Find where the given text appears and provide that cell's center as [x, y] coordinate. 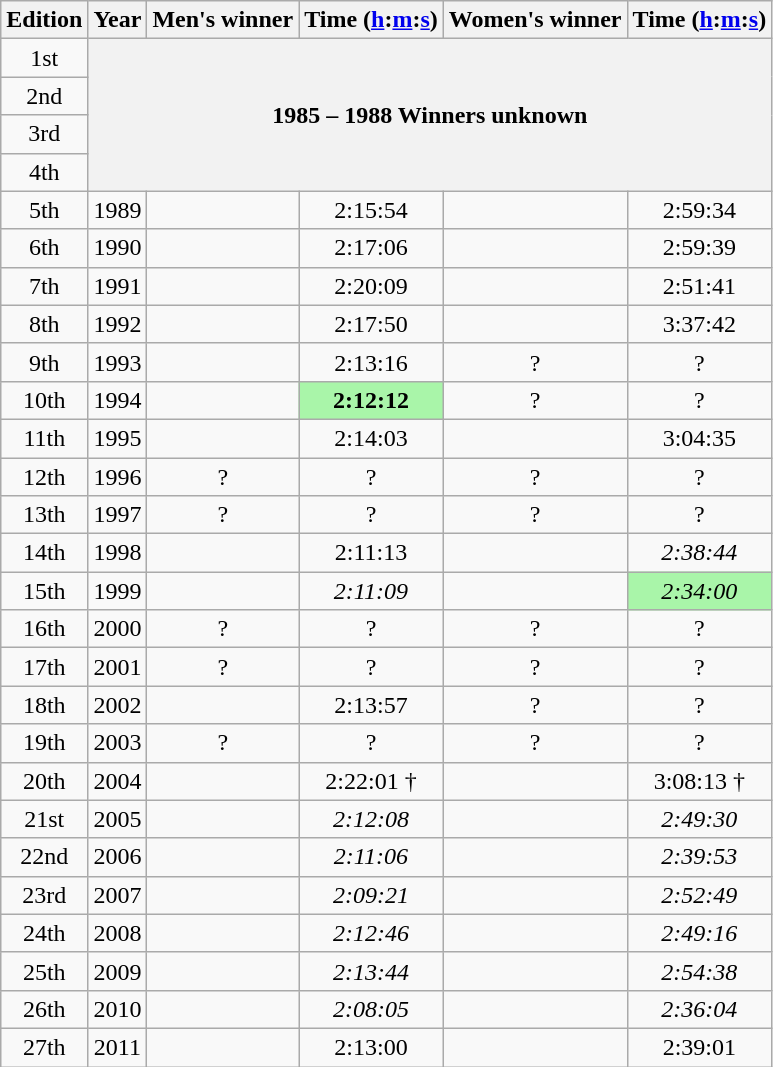
2009 [118, 971]
22nd [44, 857]
2:38:44 [700, 553]
2000 [118, 629]
1998 [118, 553]
9th [44, 362]
2:12:46 [372, 933]
2001 [118, 667]
Men's winner [223, 20]
20th [44, 781]
2:12:08 [372, 819]
2002 [118, 705]
2:08:05 [372, 1009]
2:12:12 [372, 400]
13th [44, 515]
2:52:49 [700, 895]
1985 – 1988 Winners unknown [430, 115]
2:14:03 [372, 438]
2005 [118, 819]
2:20:09 [372, 286]
2:11:06 [372, 857]
15th [44, 591]
2:39:01 [700, 1047]
2:59:34 [700, 210]
2:51:41 [700, 286]
2:36:04 [700, 1009]
2:13:57 [372, 705]
1992 [118, 324]
2:11:09 [372, 591]
1997 [118, 515]
Edition [44, 20]
21st [44, 819]
1991 [118, 286]
3:04:35 [700, 438]
17th [44, 667]
25th [44, 971]
1993 [118, 362]
24th [44, 933]
16th [44, 629]
2003 [118, 743]
2:11:13 [372, 553]
2:22:01 † [372, 781]
1989 [118, 210]
2:54:38 [700, 971]
2nd [44, 96]
2:13:00 [372, 1047]
2007 [118, 895]
1996 [118, 477]
1995 [118, 438]
23rd [44, 895]
10th [44, 400]
2:39:53 [700, 857]
2:17:50 [372, 324]
2:49:30 [700, 819]
2:34:00 [700, 591]
3:08:13 † [700, 781]
2010 [118, 1009]
26th [44, 1009]
2:13:44 [372, 971]
2006 [118, 857]
Women's winner [535, 20]
1999 [118, 591]
2011 [118, 1047]
2:59:39 [700, 248]
8th [44, 324]
2004 [118, 781]
2:09:21 [372, 895]
11th [44, 438]
19th [44, 743]
6th [44, 248]
5th [44, 210]
12th [44, 477]
2:17:06 [372, 248]
3rd [44, 134]
7th [44, 286]
1990 [118, 248]
Year [118, 20]
3:37:42 [700, 324]
4th [44, 172]
14th [44, 553]
18th [44, 705]
1st [44, 58]
2:13:16 [372, 362]
2:15:54 [372, 210]
27th [44, 1047]
1994 [118, 400]
2:49:16 [700, 933]
2008 [118, 933]
